Extract the [x, y] coordinate from the center of the cell holding the provided text.  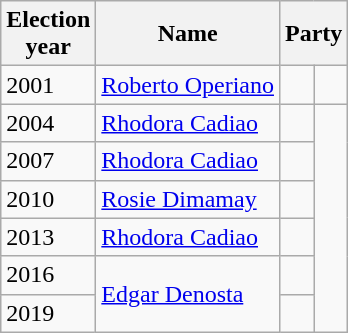
2016 [48, 275]
2001 [48, 85]
2013 [48, 237]
2010 [48, 199]
Roberto Operiano [188, 85]
2004 [48, 123]
Edgar Denosta [188, 294]
Name [188, 34]
Rosie Dimamay [188, 199]
Electionyear [48, 34]
2007 [48, 161]
Party [313, 34]
2019 [48, 313]
